Find where the given text appears and provide that cell's center as (x, y) coordinate. 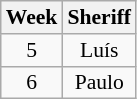
Week (32, 18)
5 (32, 50)
Luís (99, 50)
Paulo (99, 82)
6 (32, 82)
Sheriff (99, 18)
